Locate the cell with the specified text and output its (X, Y) center coordinate. 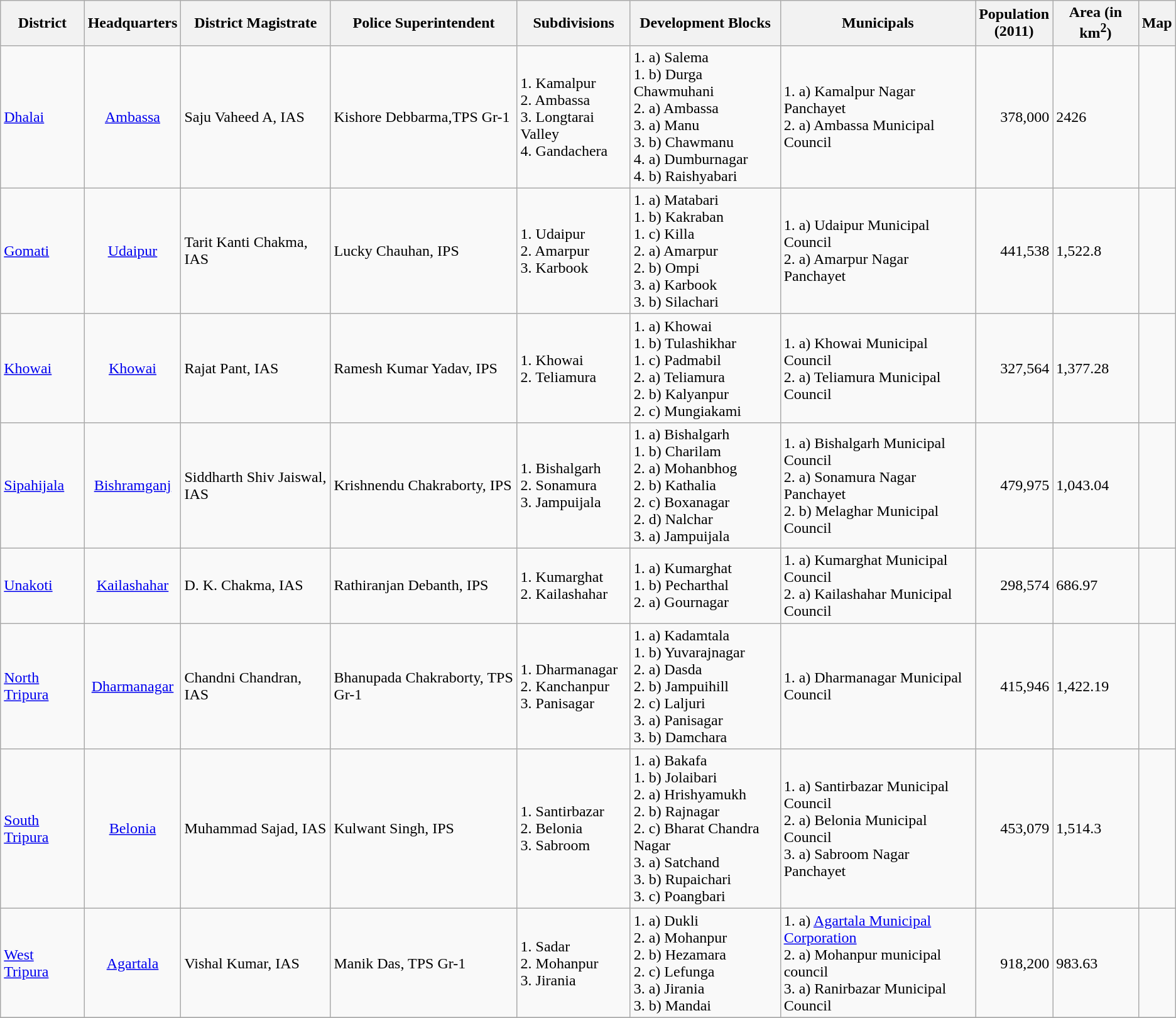
1. a) Kumarghat Municipal Council2. a) Kailashahar Municipal Council (878, 586)
1. Khowai2. Teliamura (574, 368)
1. a) Bishalgarh Municipal Council2. a) Sonamura Nagar Panchayet2. b) Melaghar Municipal Council (878, 485)
1. Sadar2. Mohanpur3. Jirania (574, 963)
1. a) Kadamtala1. b) Yuvarajnagar2. a) Dasda 2. b) Jampuihill2. c) Laljuri3. a) Panisagar3. b) Damchara (705, 686)
Sipahijala (43, 485)
Dhalai (43, 117)
South Tripura (43, 829)
1. a) Bishalgarh1. b) Charilam2. a) Mohanbhog2. b) Kathalia2. c) Boxanagar2. d) Nalchar3. a) Jampuijala (705, 485)
1. Bishalgarh2. Sonamura 3. Jampuijala (574, 485)
Chandni Chandran, IAS (256, 686)
1,377.28 (1096, 368)
Saju Vaheed A, IAS (256, 117)
District Magistrate (256, 23)
1. Dharmanagar2. Kanchanpur3. Panisagar (574, 686)
1. Kamalpur2. Ambassa 3. Longtarai Valley 4. Gandachera (574, 117)
Tarit Kanti Chakma, IAS (256, 251)
1. a) Kamalpur Nagar Panchayet2. a) Ambassa Municipal Council (878, 117)
1. a) Dharmanagar Municipal Council (878, 686)
Map (1157, 23)
1,522.8 (1096, 251)
Kailashahar (133, 586)
378,000 (1014, 117)
Bhanupada Chakraborty, TPS Gr-1 (423, 686)
Population(2011) (1014, 23)
North Tripura (43, 686)
1. Kumarghat2. Kailashahar (574, 586)
Kulwant Singh, IPS (423, 829)
Area (in km2) (1096, 23)
Development Blocks (705, 23)
2426 (1096, 117)
1. a) Dukli2. a) Mohanpur2. b) Hezamara2. c) Lefunga3. a) Jirania3. b) Mandai (705, 963)
1,514.3 (1096, 829)
Headquarters (133, 23)
Dharmanagar (133, 686)
1. a) Khowai Municipal Council2. a) Teliamura Municipal Council (878, 368)
Subdivisions (574, 23)
1,422.19 (1096, 686)
Police Superintendent (423, 23)
1. a) Khowai1. b) Tulashikhar 1. c) Padmabil2. a) Teliamura2. b) Kalyanpur 2. c) Mungiakami (705, 368)
1. a) Bakafa1. b) Jolaibari2. a) Hrishyamukh 2. b) Rajnagar2. c) Bharat Chandra Nagar3. a) Satchand3. b) Rupaichari3. c) Poangbari (705, 829)
415,946 (1014, 686)
Lucky Chauhan, IPS (423, 251)
Krishnendu Chakraborty, IPS (423, 485)
298,574 (1014, 586)
Vishal Kumar, IAS (256, 963)
1. a) Kumarghat1. b) Pecharthal2. a) Gournagar (705, 586)
1. a) Matabari1. b) Kakraban 1. c) Killa2. a) Amarpur 2. b) Ompi 3. a) Karbook 3. b) Silachari (705, 251)
1. Udaipur2. Amarpur3. Karbook (574, 251)
918,200 (1014, 963)
1. a) Salema1. b) Durga Chawmuhani2. a) Ambassa3. a) Manu3. b) Chawmanu4. a) Dumburnagar4. b) Raishyabari (705, 117)
479,975 (1014, 485)
Kishore Debbarma,TPS Gr-1 (423, 117)
Udaipur (133, 251)
Siddharth Shiv Jaiswal, IAS (256, 485)
453,079 (1014, 829)
Muhammad Sajad, IAS (256, 829)
Belonia (133, 829)
1. a) Santirbazar Municipal Council2. a) Belonia Municipal Council3. a) Sabroom Nagar Panchayet (878, 829)
Municipals (878, 23)
District (43, 23)
Gomati (43, 251)
1,043.04 (1096, 485)
441,538 (1014, 251)
Ambassa (133, 117)
Agartala (133, 963)
Bishramganj (133, 485)
1. Santirbazar2. Belonia3. Sabroom (574, 829)
686.97 (1096, 586)
1. a) Udaipur Municipal Council2. a) Amarpur Nagar Panchayet (878, 251)
Unakoti (43, 586)
Rajat Pant, IAS (256, 368)
Ramesh Kumar Yadav, IPS (423, 368)
West Tripura (43, 963)
Rathiranjan Debanth, IPS (423, 586)
1. a) Agartala Municipal Corporation2. a) Mohanpur municipal council3. a) Ranirbazar Municipal Council (878, 963)
D. K. Chakma, IAS (256, 586)
Manik Das, TPS Gr-1 (423, 963)
983.63 (1096, 963)
327,564 (1014, 368)
